Scan for the cell matching the given text and deliver its [x, y] coordinate at center. 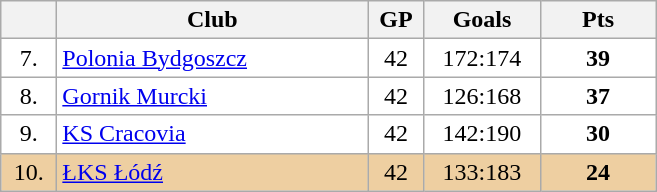
126:168 [482, 96]
Gornik Murcki [212, 96]
Pts [598, 20]
142:190 [482, 134]
Club [212, 20]
172:174 [482, 58]
KS Cracovia [212, 134]
37 [598, 96]
10. [29, 172]
8. [29, 96]
39 [598, 58]
Goals [482, 20]
9. [29, 134]
Polonia Bydgoszcz [212, 58]
24 [598, 172]
133:183 [482, 172]
7. [29, 58]
30 [598, 134]
ŁKS Łódź [212, 172]
GP [396, 20]
